Pinpoint the cell where the given text exists, returning its [X, Y] midpoint coordinate. 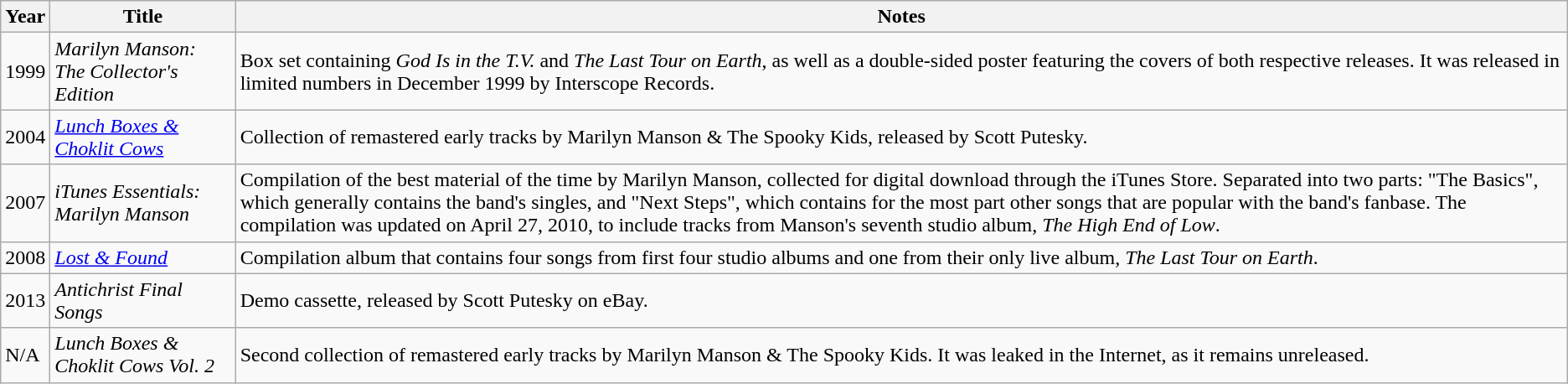
Collection of remastered early tracks by Marilyn Manson & The Spooky Kids, released by Scott Putesky. [901, 138]
2007 [25, 203]
Second collection of remastered early tracks by Marilyn Manson & The Spooky Kids. It was leaked in the Internet, as it remains unreleased. [901, 355]
Lunch Boxes & Choklit Cows Vol. 2 [142, 355]
N/A [25, 355]
Year [25, 17]
Compilation album that contains four songs from first four studio albums and one from their only live album, The Last Tour on Earth. [901, 257]
Demo cassette, released by Scott Putesky on eBay. [901, 300]
Title [142, 17]
Lunch Boxes & Choklit Cows [142, 138]
Lost & Found [142, 257]
2008 [25, 257]
Notes [901, 17]
Antichrist Final Songs [142, 300]
iTunes Essentials: Marilyn Manson [142, 203]
1999 [25, 71]
2013 [25, 300]
Marilyn Manson: The Collector's Edition [142, 71]
2004 [25, 138]
